Find where the given text appears and provide that cell's center as (x, y) coordinate. 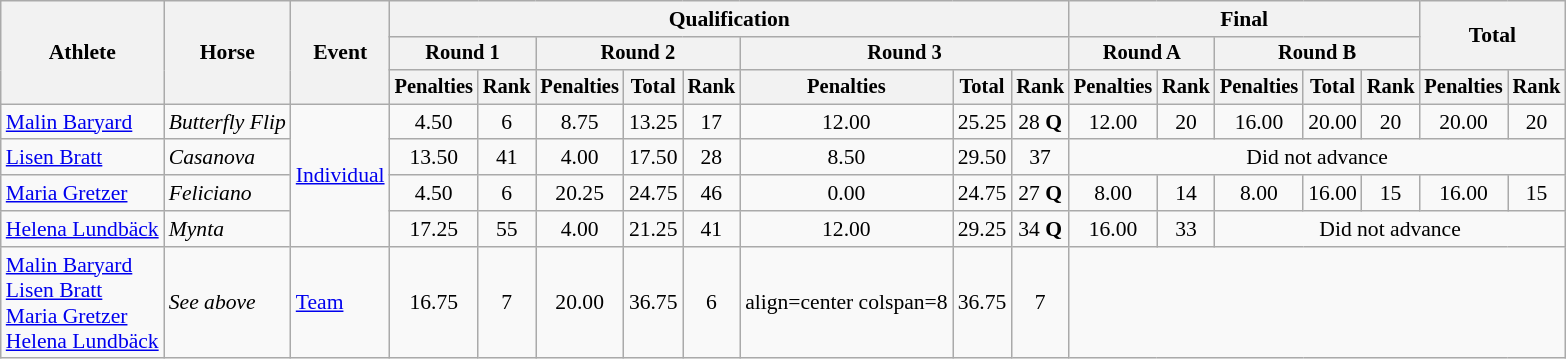
13.50 (434, 158)
Round 2 (638, 54)
25.25 (982, 122)
14 (1186, 193)
Butterfly Flip (228, 122)
Feliciano (228, 193)
8.50 (846, 158)
28 (712, 158)
29.25 (982, 229)
Mynta (228, 229)
Casanova (228, 158)
0.00 (846, 193)
27 Q (1040, 193)
Athlete (82, 52)
13.25 (654, 122)
17.25 (434, 229)
Malin Baryard (82, 122)
Helena Lundbäck (82, 229)
Round 3 (904, 54)
Final (1244, 19)
28 Q (1040, 122)
17 (712, 122)
Horse (228, 52)
Team (340, 303)
Lisen Bratt (82, 158)
Round B (1318, 54)
29.50 (982, 158)
Round 1 (463, 54)
8.75 (580, 122)
33 (1186, 229)
align=center colspan=8 (846, 303)
Round A (1142, 54)
See above (228, 303)
46 (712, 193)
Maria Gretzer (82, 193)
16.75 (434, 303)
55 (507, 229)
21.25 (654, 229)
17.50 (654, 158)
Malin Baryard Lisen Bratt Maria Gretzer Helena Lundbäck (82, 303)
Individual (340, 175)
Event (340, 52)
Qualification (730, 19)
37 (1040, 158)
20.25 (580, 193)
34 Q (1040, 229)
